Identify which cell holds the provided text, then report its [X, Y] central coordinate. 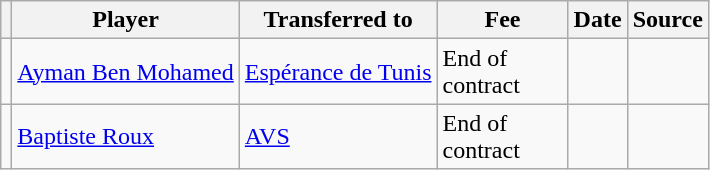
Source [668, 20]
Baptiste Roux [126, 136]
AVS [338, 136]
Transferred to [338, 20]
Ayman Ben Mohamed [126, 72]
Fee [502, 20]
Date [598, 20]
Espérance de Tunis [338, 72]
Player [126, 20]
